Identify which cell holds the provided text, then report its [X, Y] central coordinate. 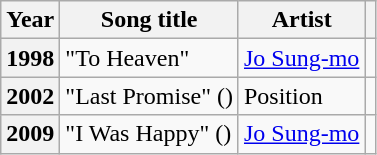
Year [30, 20]
2009 [30, 134]
Position [301, 96]
2002 [30, 96]
"I Was Happy" () [150, 134]
"To Heaven" [150, 58]
1998 [30, 58]
Song title [150, 20]
Artist [301, 20]
"Last Promise" () [150, 96]
